Locate the cell with the specified text and output its (X, Y) center coordinate. 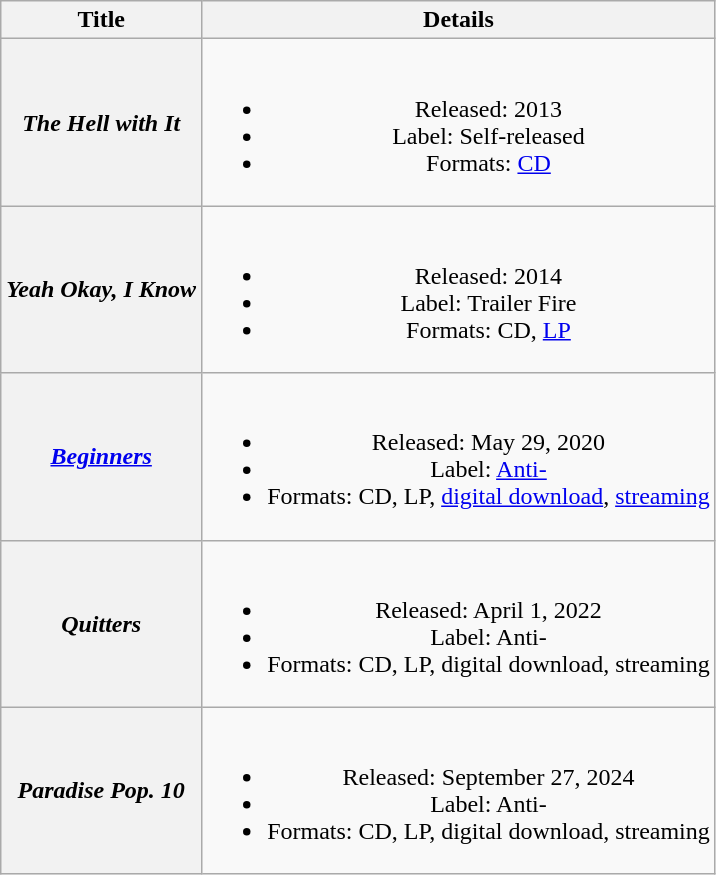
Released: September 27, 2024Label: Anti-Formats: CD, LP, digital download, streaming (459, 790)
Title (102, 20)
Paradise Pop. 10 (102, 790)
Released: April 1, 2022Label: Anti-Formats: CD, LP, digital download, streaming (459, 624)
Details (459, 20)
Released: 2014Label: Trailer FireFormats: CD, LP (459, 290)
Beginners (102, 456)
The Hell with It (102, 122)
Quitters (102, 624)
Released: 2013Label: Self-releasedFormats: CD (459, 122)
Yeah Okay, I Know (102, 290)
Released: May 29, 2020Label: Anti-Formats: CD, LP, digital download, streaming (459, 456)
